From the cell containing the given text, extract its center point as (x, y) coordinate. 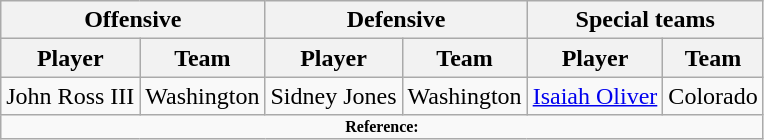
Special teams (645, 20)
Colorado (713, 96)
Defensive (396, 20)
John Ross III (70, 96)
Reference: (382, 127)
Isaiah Oliver (595, 96)
Offensive (133, 20)
Sidney Jones (334, 96)
